Return the [X, Y] coordinate for the center point of the cell that contains the specified text.  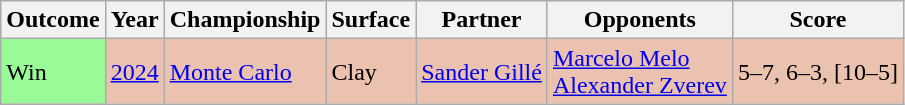
Year [134, 20]
Clay [371, 72]
Monte Carlo [245, 72]
Opponents [640, 20]
5–7, 6–3, [10–5] [818, 72]
Score [818, 20]
2024 [134, 72]
Surface [371, 20]
Marcelo Melo Alexander Zverev [640, 72]
Win [53, 72]
Championship [245, 20]
Partner [482, 20]
Outcome [53, 20]
Sander Gillé [482, 72]
